Scan for the cell matching the given text and deliver its (x, y) coordinate at center. 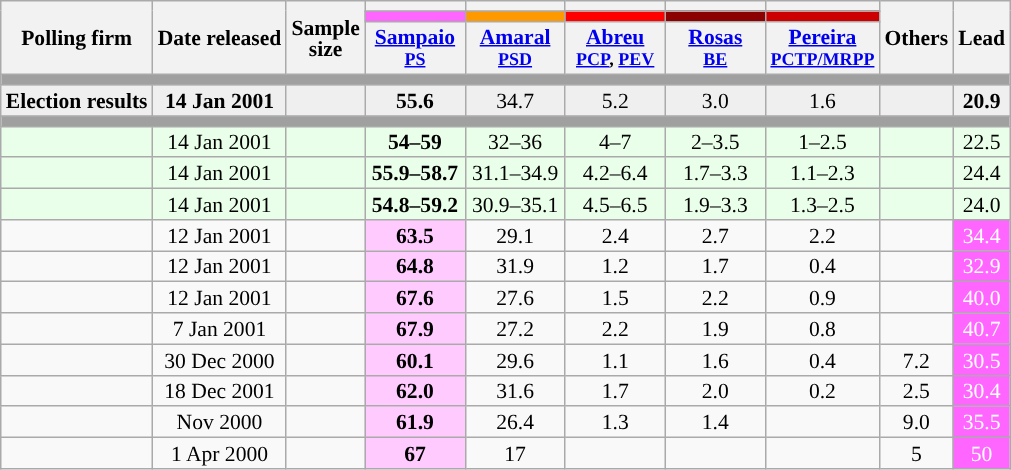
AbreuPCP, PEV (615, 48)
Nov 2000 (220, 422)
1.9–3.3 (715, 204)
18 Dec 2001 (220, 390)
2–3.5 (715, 142)
29.1 (515, 236)
30.5 (982, 360)
50 (982, 454)
32–36 (515, 142)
1.2 (615, 266)
1.4 (715, 422)
AmaralPSD (515, 48)
7.2 (916, 360)
40.0 (982, 298)
64.8 (415, 266)
30 Dec 2000 (220, 360)
54.8–59.2 (415, 204)
40.7 (982, 328)
1.1 (615, 360)
1.1–2.3 (822, 174)
4.2–6.4 (615, 174)
1.3 (615, 422)
32.9 (982, 266)
3.0 (715, 100)
Samplesize (325, 38)
67 (415, 454)
62.0 (415, 390)
1.9 (715, 328)
61.9 (415, 422)
60.1 (415, 360)
55.6 (415, 100)
5.2 (615, 100)
30.9–35.1 (515, 204)
Lead (982, 38)
2.4 (615, 236)
31.9 (515, 266)
31.6 (515, 390)
9.0 (916, 422)
4–7 (615, 142)
1.7–3.3 (715, 174)
67.9 (415, 328)
29.6 (515, 360)
26.4 (515, 422)
24.0 (982, 204)
27.6 (515, 298)
1.5 (615, 298)
17 (515, 454)
7 Jan 2001 (220, 328)
Date released (220, 38)
34.4 (982, 236)
RosasBE (715, 48)
1.3–2.5 (822, 204)
0.2 (822, 390)
PereiraPCTP/MRPP (822, 48)
2.0 (715, 390)
54–59 (415, 142)
31.1–34.9 (515, 174)
Election results (77, 100)
22.5 (982, 142)
0.8 (822, 328)
1–2.5 (822, 142)
5 (916, 454)
55.9–58.7 (415, 174)
Others (916, 38)
30.4 (982, 390)
24.4 (982, 174)
SampaioPS (415, 48)
0.9 (822, 298)
34.7 (515, 100)
Polling firm (77, 38)
63.5 (415, 236)
4.5–6.5 (615, 204)
1 Apr 2000 (220, 454)
2.7 (715, 236)
27.2 (515, 328)
2.5 (916, 390)
20.9 (982, 100)
67.6 (415, 298)
35.5 (982, 422)
